Pinpoint the cell where the given text exists, returning its [x, y] midpoint coordinate. 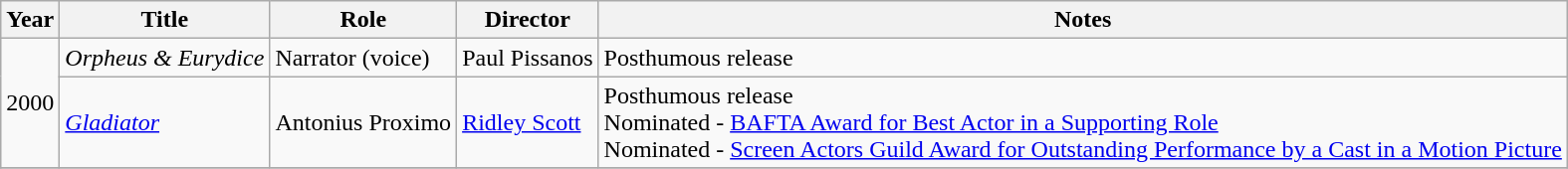
Role [363, 20]
Title [165, 20]
Orpheus & Eurydice [165, 58]
Posthumous release [1083, 58]
Paul Pissanos [528, 58]
Antonius Proximo [363, 122]
2000 [30, 103]
Gladiator [165, 122]
Director [528, 20]
Narrator (voice) [363, 58]
Notes [1083, 20]
Ridley Scott [528, 122]
Year [30, 20]
